Detect which cell encompasses the target text, then output its (x, y) center coordinate. 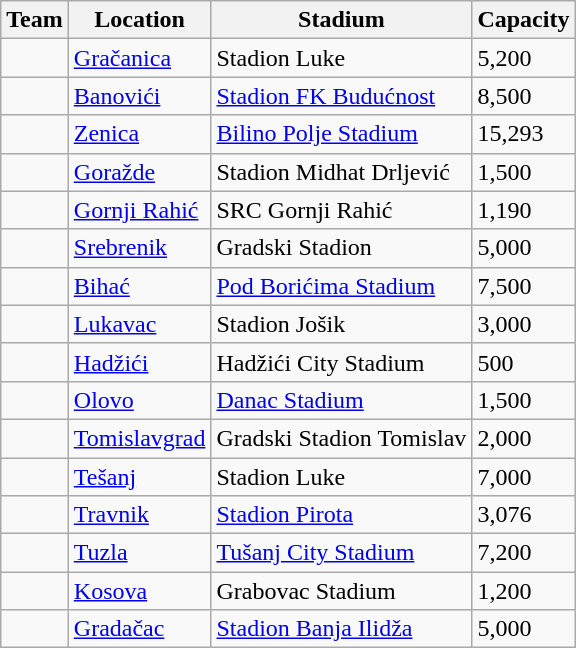
Gornji Rahić (140, 210)
7,000 (524, 477)
1,200 (524, 591)
Stadion Pirota (342, 515)
Tušanj City Stadium (342, 553)
Tuzla (140, 553)
15,293 (524, 134)
SRC Gornji Rahić (342, 210)
Stadion FK Budućnost (342, 96)
Goražde (140, 172)
Olovo (140, 400)
Lukavac (140, 324)
Grabovac Stadium (342, 591)
Gradski Stadion Tomislav (342, 438)
Gradačac (140, 629)
Gradski Stadion (342, 248)
Hadžići (140, 362)
Stadion Jošik (342, 324)
Tomislavgrad (140, 438)
500 (524, 362)
Pod Borićima Stadium (342, 286)
7,500 (524, 286)
Team (35, 20)
Gračanica (140, 58)
Hadžići City Stadium (342, 362)
Capacity (524, 20)
Danac Stadium (342, 400)
Zenica (140, 134)
1,190 (524, 210)
5,200 (524, 58)
Stadion Midhat Drljević (342, 172)
Tešanj (140, 477)
Travnik (140, 515)
Location (140, 20)
Banovići (140, 96)
3,000 (524, 324)
Stadium (342, 20)
2,000 (524, 438)
3,076 (524, 515)
Bilino Polje Stadium (342, 134)
Kosova (140, 591)
Bihać (140, 286)
Stadion Banja Ilidža (342, 629)
Srebrenik (140, 248)
8,500 (524, 96)
7,200 (524, 553)
